Locate the cell with the specified text and output its [x, y] center coordinate. 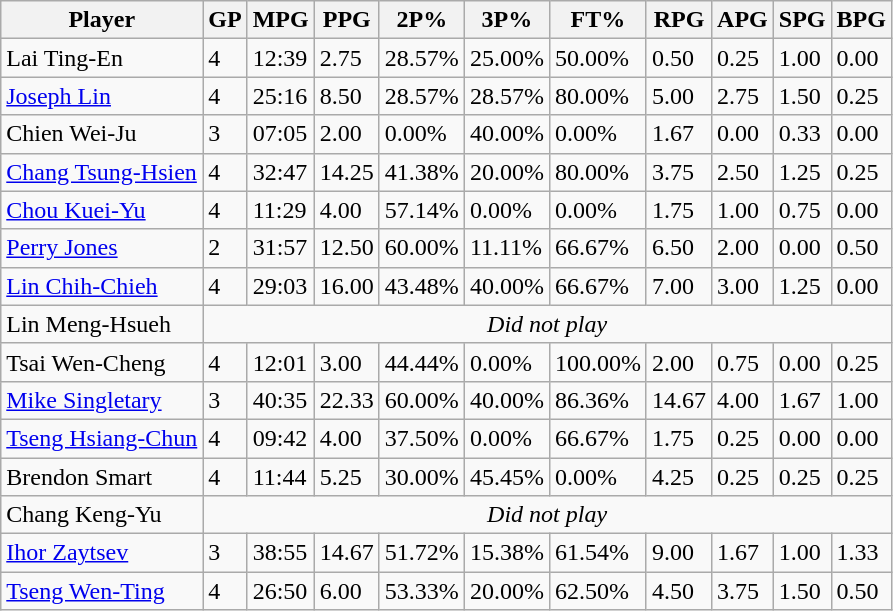
86.36% [598, 400]
MPG [280, 20]
1.33 [861, 553]
41.38% [422, 172]
43.48% [422, 286]
62.50% [598, 591]
SPG [802, 20]
22.33 [346, 400]
50.00% [598, 58]
3P% [506, 20]
6.00 [346, 591]
26:50 [280, 591]
Lai Ting-En [102, 58]
38:55 [280, 553]
Chou Kuei-Yu [102, 210]
14.25 [346, 172]
8.50 [346, 96]
11:44 [280, 477]
Perry Jones [102, 248]
12.50 [346, 248]
2P% [422, 20]
GP [225, 20]
Joseph Lin [102, 96]
5.25 [346, 477]
9.00 [678, 553]
Chien Wei-Ju [102, 134]
51.72% [422, 553]
11:29 [280, 210]
31:57 [280, 248]
APG [743, 20]
12:39 [280, 58]
6.50 [678, 248]
2.50 [743, 172]
53.33% [422, 591]
Tsai Wen-Cheng [102, 362]
07:05 [280, 134]
Ihor Zaytsev [102, 553]
PPG [346, 20]
Player [102, 20]
57.14% [422, 210]
45.45% [506, 477]
FT% [598, 20]
5.00 [678, 96]
11.11% [506, 248]
Tseng Wen-Ting [102, 591]
30.00% [422, 477]
4.25 [678, 477]
BPG [861, 20]
29:03 [280, 286]
12:01 [280, 362]
Lin Meng-Hsueh [102, 324]
Brendon Smart [102, 477]
15.38% [506, 553]
16.00 [346, 286]
4.50 [678, 591]
37.50% [422, 438]
25:16 [280, 96]
7.00 [678, 286]
25.00% [506, 58]
100.00% [598, 362]
Chang Tsung-Hsien [102, 172]
Lin Chih-Chieh [102, 286]
Chang Keng-Yu [102, 515]
2 [225, 248]
61.54% [598, 553]
09:42 [280, 438]
40:35 [280, 400]
32:47 [280, 172]
Mike Singletary [102, 400]
0.33 [802, 134]
RPG [678, 20]
Tseng Hsiang-Chun [102, 438]
44.44% [422, 362]
